Scan for the cell matching the given text and deliver its (x, y) coordinate at center. 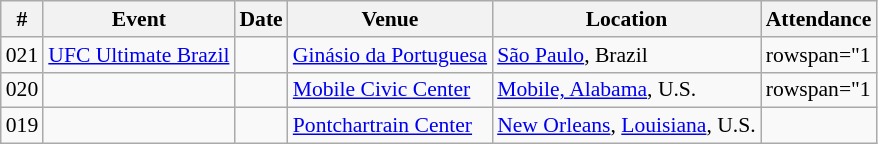
Date (260, 19)
Ginásio da Portuguesa (390, 55)
Location (626, 19)
Pontchartrain Center (390, 126)
Attendance (819, 19)
020 (22, 90)
UFC Ultimate Brazil (138, 55)
São Paulo, Brazil (626, 55)
Event (138, 19)
Venue (390, 19)
# (22, 19)
021 (22, 55)
Mobile Civic Center (390, 90)
019 (22, 126)
Mobile, Alabama, U.S. (626, 90)
New Orleans, Louisiana, U.S. (626, 126)
